Extract the (x, y) coordinate from the center of the cell holding the provided text.  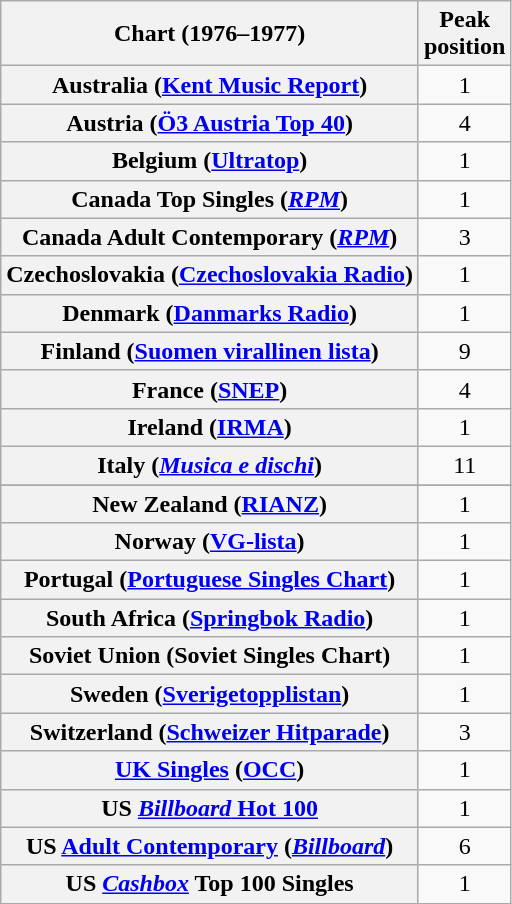
6 (464, 846)
Austria (Ö3 Austria Top 40) (210, 123)
Soviet Union (Soviet Singles Chart) (210, 656)
Italy (Musica e dischi) (210, 465)
Canada Adult Contemporary (RPM) (210, 237)
South Africa (Springbok Radio) (210, 618)
Denmark (Danmarks Radio) (210, 313)
Ireland (IRMA) (210, 427)
UK Singles (OCC) (210, 770)
Sweden (Sverigetopplistan) (210, 694)
New Zealand (RIANZ) (210, 503)
Norway (VG-lista) (210, 542)
Peak position (464, 34)
US Billboard Hot 100 (210, 808)
France (SNEP) (210, 389)
Finland (Suomen virallinen lista) (210, 351)
Canada Top Singles (RPM) (210, 199)
9 (464, 351)
US Cashbox Top 100 Singles (210, 884)
Belgium (Ultratop) (210, 161)
Czechoslovakia (Czechoslovakia Radio) (210, 275)
11 (464, 465)
US Adult Contemporary (Billboard) (210, 846)
Chart (1976–1977) (210, 34)
Portugal (Portuguese Singles Chart) (210, 580)
Australia (Kent Music Report) (210, 85)
Switzerland (Schweizer Hitparade) (210, 732)
